Output the (x, y) coordinate of the center of the cell containing the given text.  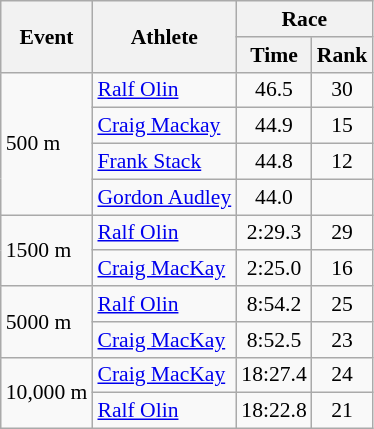
8:54.2 (274, 304)
15 (342, 126)
25 (342, 304)
29 (342, 233)
Event (47, 36)
Athlete (164, 36)
Rank (342, 55)
Gordon Audley (164, 197)
500 m (47, 143)
1500 m (47, 250)
16 (342, 269)
5000 m (47, 322)
44.9 (274, 126)
2:25.0 (274, 269)
24 (342, 375)
10,000 m (47, 392)
8:52.5 (274, 340)
12 (342, 162)
44.0 (274, 197)
30 (342, 90)
44.8 (274, 162)
21 (342, 411)
Craig Mackay (164, 126)
18:22.8 (274, 411)
Time (274, 55)
Race (304, 19)
Frank Stack (164, 162)
2:29.3 (274, 233)
23 (342, 340)
18:27.4 (274, 375)
46.5 (274, 90)
